Pinpoint the cell where the given text exists, returning its (x, y) midpoint coordinate. 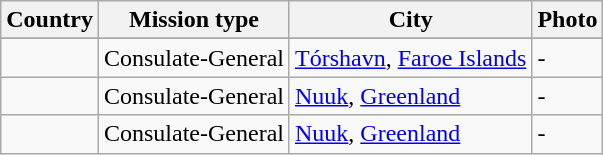
Country (50, 20)
Tórshavn, Faroe Islands (410, 58)
City (410, 20)
Photo (568, 20)
Mission type (194, 20)
